Extract the [x, y] coordinate from the center of the cell holding the provided text.  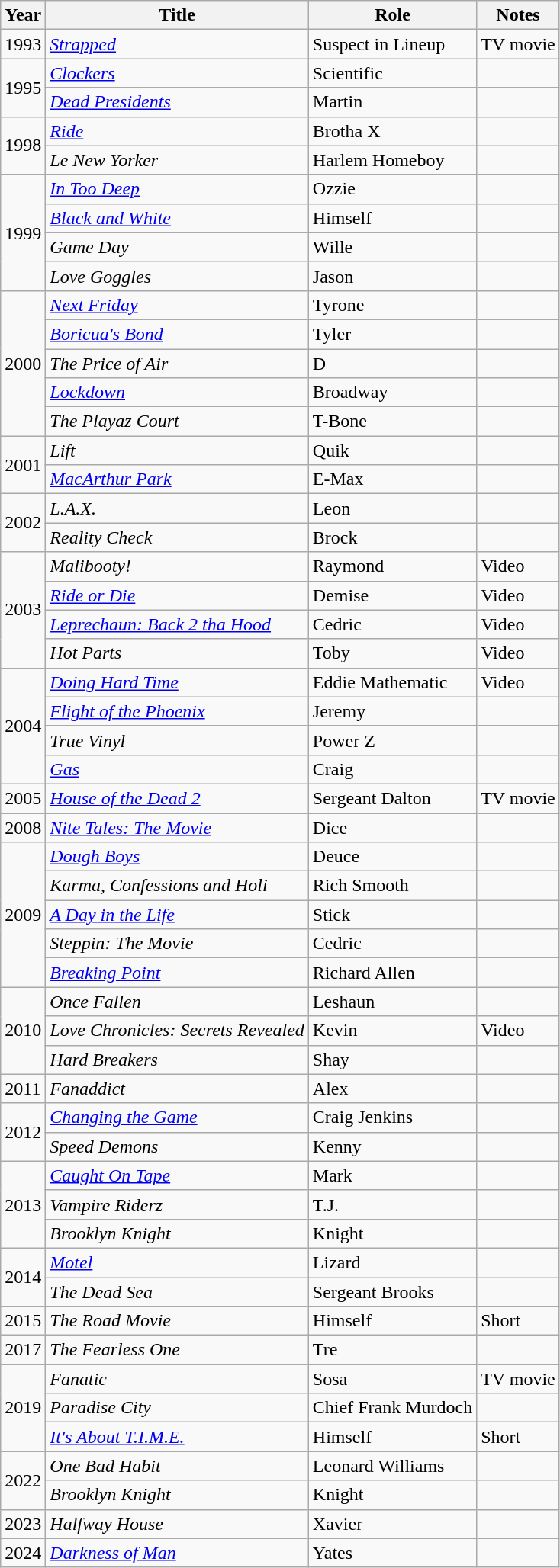
1995 [23, 88]
Jeremy [392, 711]
Quik [392, 451]
Tre [392, 1350]
2003 [23, 610]
2012 [23, 1132]
Rich Smooth [392, 886]
The Fearless One [177, 1350]
Halfway House [177, 1524]
Ride or Die [177, 595]
Fanatic [177, 1379]
Mark [392, 1175]
Once Fallen [177, 1002]
Love Chronicles: Secrets Revealed [177, 1031]
One Bad Habit [177, 1466]
Title [177, 15]
Notes [519, 15]
Breaking Point [177, 973]
L.A.X. [177, 508]
Sergeant Brooks [392, 1292]
Leshaun [392, 1002]
Xavier [392, 1524]
Richard Allen [392, 973]
Nite Tales: The Movie [177, 827]
It's About T.I.M.E. [177, 1437]
Chief Frank Murdoch [392, 1408]
A Day in the Life [177, 915]
Wille [392, 247]
Boricua's Bond [177, 334]
2013 [23, 1204]
The Dead Sea [177, 1292]
House of the Dead 2 [177, 798]
2004 [23, 726]
Brock [392, 537]
Raymond [392, 566]
Toby [392, 653]
2011 [23, 1089]
Lockdown [177, 393]
Paradise City [177, 1408]
Le New Yorker [177, 160]
Sosa [392, 1379]
Black and White [177, 218]
Next Friday [177, 305]
Doing Hard Time [177, 682]
Hard Breakers [177, 1060]
Reality Check [177, 537]
Vampire Riderz [177, 1204]
2002 [23, 523]
2014 [23, 1277]
Year [23, 15]
Dice [392, 827]
T.J. [392, 1204]
Sergeant Dalton [392, 798]
Role [392, 15]
Deuce [392, 857]
Game Day [177, 247]
Demise [392, 595]
Fanaddict [177, 1089]
2005 [23, 798]
Changing the Game [177, 1117]
Kenny [392, 1146]
Alex [392, 1089]
2024 [23, 1553]
Jason [392, 276]
In Too Deep [177, 189]
Caught On Tape [177, 1175]
The Price of Air [177, 364]
Darkness of Man [177, 1553]
Eddie Mathematic [392, 682]
Leonard Williams [392, 1466]
1999 [23, 232]
Broadway [392, 393]
2009 [23, 915]
Gas [177, 769]
Stick [392, 915]
Suspect in Lineup [392, 44]
2000 [23, 363]
Ride [177, 131]
Hot Parts [177, 653]
2001 [23, 465]
The Road Movie [177, 1321]
Power Z [392, 740]
Motel [177, 1262]
Tyrone [392, 305]
Speed Demons [177, 1146]
Ozzie [392, 189]
Dough Boys [177, 857]
MacArthur Park [177, 479]
Craig Jenkins [392, 1117]
Harlem Homeboy [392, 160]
2017 [23, 1350]
Scientific [392, 73]
1993 [23, 44]
Karma, Confessions and Holi [177, 886]
Craig [392, 769]
Shay [392, 1060]
Leprechaun: Back 2 tha Hood [177, 624]
Flight of the Phoenix [177, 711]
T-Bone [392, 422]
Brotha X [392, 131]
True Vinyl [177, 740]
2023 [23, 1524]
2022 [23, 1480]
2019 [23, 1408]
Lizard [392, 1262]
Malibooty! [177, 566]
Tyler [392, 334]
Love Goggles [177, 276]
Clockers [177, 73]
Martin [392, 102]
Lift [177, 451]
Dead Presidents [177, 102]
2010 [23, 1031]
Strapped [177, 44]
Kevin [392, 1031]
E-Max [392, 479]
2008 [23, 827]
Yates [392, 1553]
Leon [392, 508]
1998 [23, 146]
2015 [23, 1321]
The Playaz Court [177, 422]
Steppin: The Movie [177, 944]
D [392, 364]
